Output the [X, Y] coordinate of the center of the cell containing the given text.  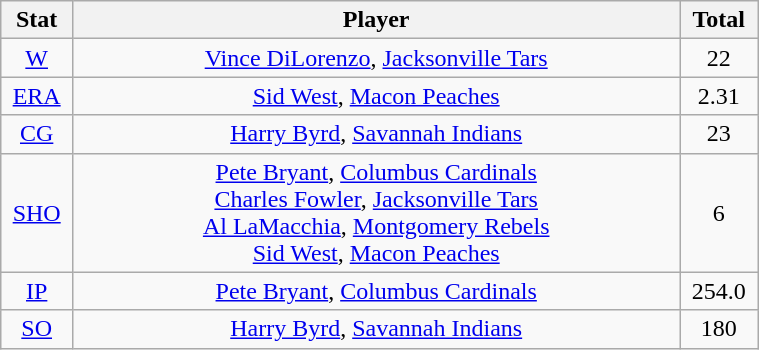
ERA [37, 96]
2.31 [719, 96]
Total [719, 20]
23 [719, 134]
Pete Bryant, Columbus Cardinals Charles Fowler, Jacksonville Tars Al LaMacchia, Montgomery Rebels Sid West, Macon Peaches [376, 212]
SO [37, 329]
SHO [37, 212]
Player [376, 20]
Stat [37, 20]
CG [37, 134]
IP [37, 291]
22 [719, 58]
180 [719, 329]
254.0 [719, 291]
Vince DiLorenzo, Jacksonville Tars [376, 58]
6 [719, 212]
Pete Bryant, Columbus Cardinals [376, 291]
W [37, 58]
Sid West, Macon Peaches [376, 96]
